Pinpoint the cell where the given text exists, returning its (x, y) midpoint coordinate. 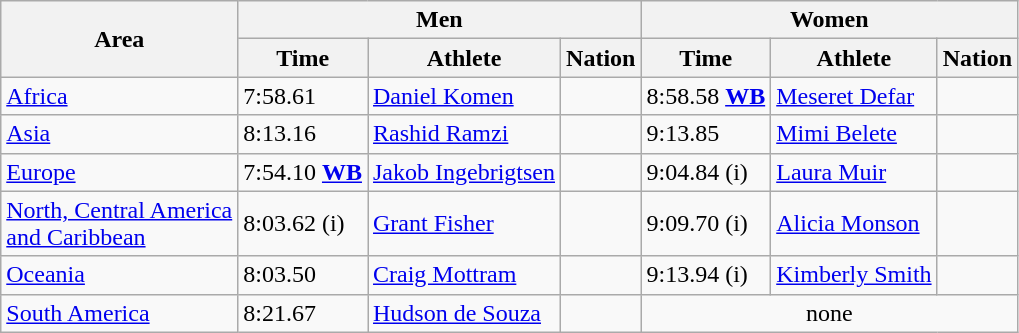
Daniel Komen (464, 96)
Kimberly Smith (854, 275)
Craig Mottram (464, 275)
Women (830, 20)
9:04.84 (i) (706, 172)
Hudson de Souza (464, 313)
none (830, 313)
Alicia Monson (854, 224)
Jakob Ingebrigtsen (464, 172)
9:09.70 (i) (706, 224)
9:13.85 (706, 134)
Rashid Ramzi (464, 134)
Asia (120, 134)
Laura Muir (854, 172)
North, Central Americaand Caribbean (120, 224)
8:21.67 (303, 313)
8:03.50 (303, 275)
8:03.62 (i) (303, 224)
Grant Fisher (464, 224)
8:58.58 WB (706, 96)
9:13.94 (i) (706, 275)
Meseret Defar (854, 96)
Men (440, 20)
Mimi Belete (854, 134)
Africa (120, 96)
Area (120, 39)
Europe (120, 172)
7:58.61 (303, 96)
8:13.16 (303, 134)
Oceania (120, 275)
7:54.10 WB (303, 172)
South America (120, 313)
